From the cell containing the given text, extract its center point as (x, y) coordinate. 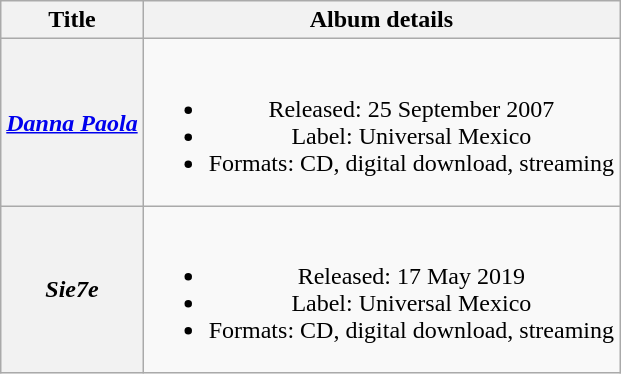
Sie7e (72, 290)
Album details (381, 20)
Danna Paola (72, 122)
Title (72, 20)
Released: 17 May 2019Label: Universal MexicoFormats: CD, digital download, streaming (381, 290)
Released: 25 September 2007Label: Universal MexicoFormats: CD, digital download, streaming (381, 122)
